Scan for the cell matching the given text and deliver its [x, y] coordinate at center. 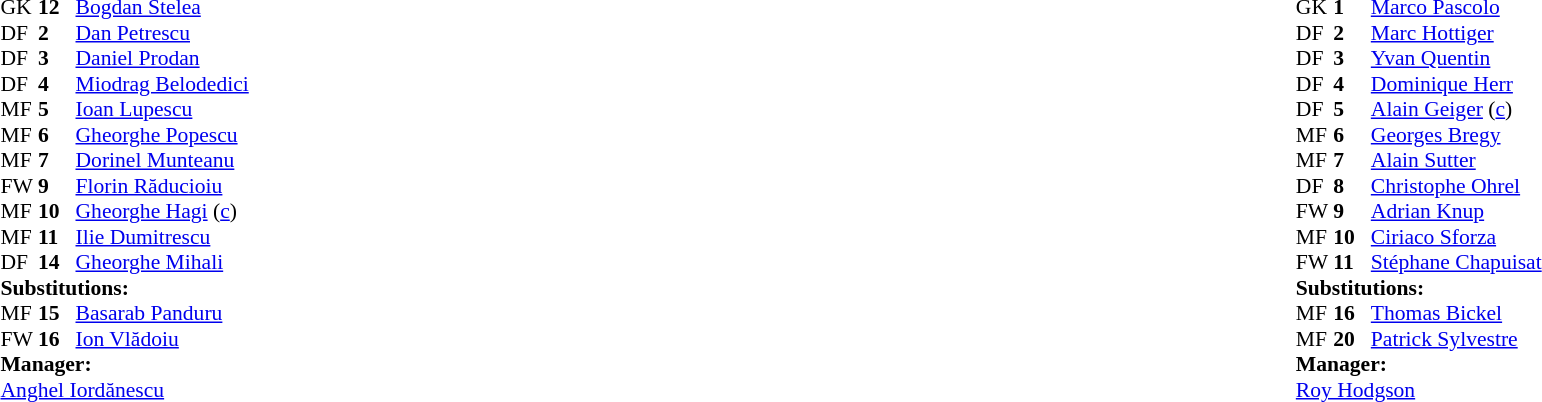
Dorinel Munteanu [162, 161]
8 [1352, 186]
Marc Hottiger [1456, 33]
Georges Bregy [1456, 135]
Stéphane Chapuisat [1456, 263]
Ion Vlădoiu [162, 339]
Miodrag Belodedici [162, 84]
15 [57, 313]
Dominique Herr [1456, 84]
Ioan Lupescu [162, 109]
Gheorghe Hagi (c) [162, 211]
Gheorghe Popescu [162, 135]
Thomas Bickel [1456, 313]
Ciriaco Sforza [1456, 237]
20 [1352, 339]
Gheorghe Mihali [162, 263]
14 [57, 263]
Yvan Quentin [1456, 59]
Florin Răducioiu [162, 186]
Dan Petrescu [162, 33]
Ilie Dumitrescu [162, 237]
Adrian Knup [1456, 211]
Christophe Ohrel [1456, 186]
Patrick Sylvestre [1456, 339]
Alain Sutter [1456, 161]
Basarab Panduru [162, 313]
Alain Geiger (c) [1456, 109]
Daniel Prodan [162, 59]
